Find where the given text appears and provide that cell's center as [x, y] coordinate. 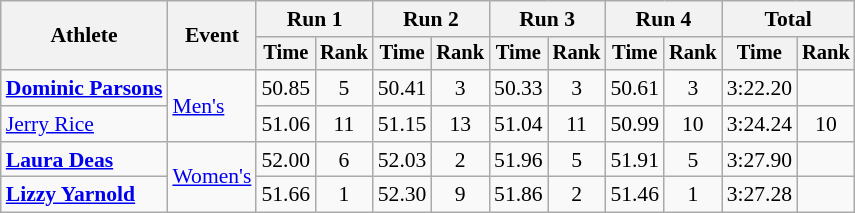
Run 1 [314, 19]
Men's [212, 106]
51.04 [518, 124]
50.85 [286, 88]
52.03 [402, 160]
Dominic Parsons [84, 88]
Total [788, 19]
9 [460, 195]
50.41 [402, 88]
Run 3 [547, 19]
Event [212, 36]
52.00 [286, 160]
3:27.90 [760, 160]
3:27.28 [760, 195]
Laura Deas [84, 160]
51.06 [286, 124]
Run 2 [431, 19]
51.15 [402, 124]
3:24.24 [760, 124]
6 [344, 160]
51.46 [634, 195]
50.61 [634, 88]
51.91 [634, 160]
51.86 [518, 195]
Athlete [84, 36]
52.30 [402, 195]
51.96 [518, 160]
13 [460, 124]
Jerry Rice [84, 124]
51.66 [286, 195]
50.33 [518, 88]
Women's [212, 178]
50.99 [634, 124]
3:22.20 [760, 88]
Lizzy Yarnold [84, 195]
Run 4 [663, 19]
